Return the (X, Y) coordinate for the center point of the cell that contains the specified text.  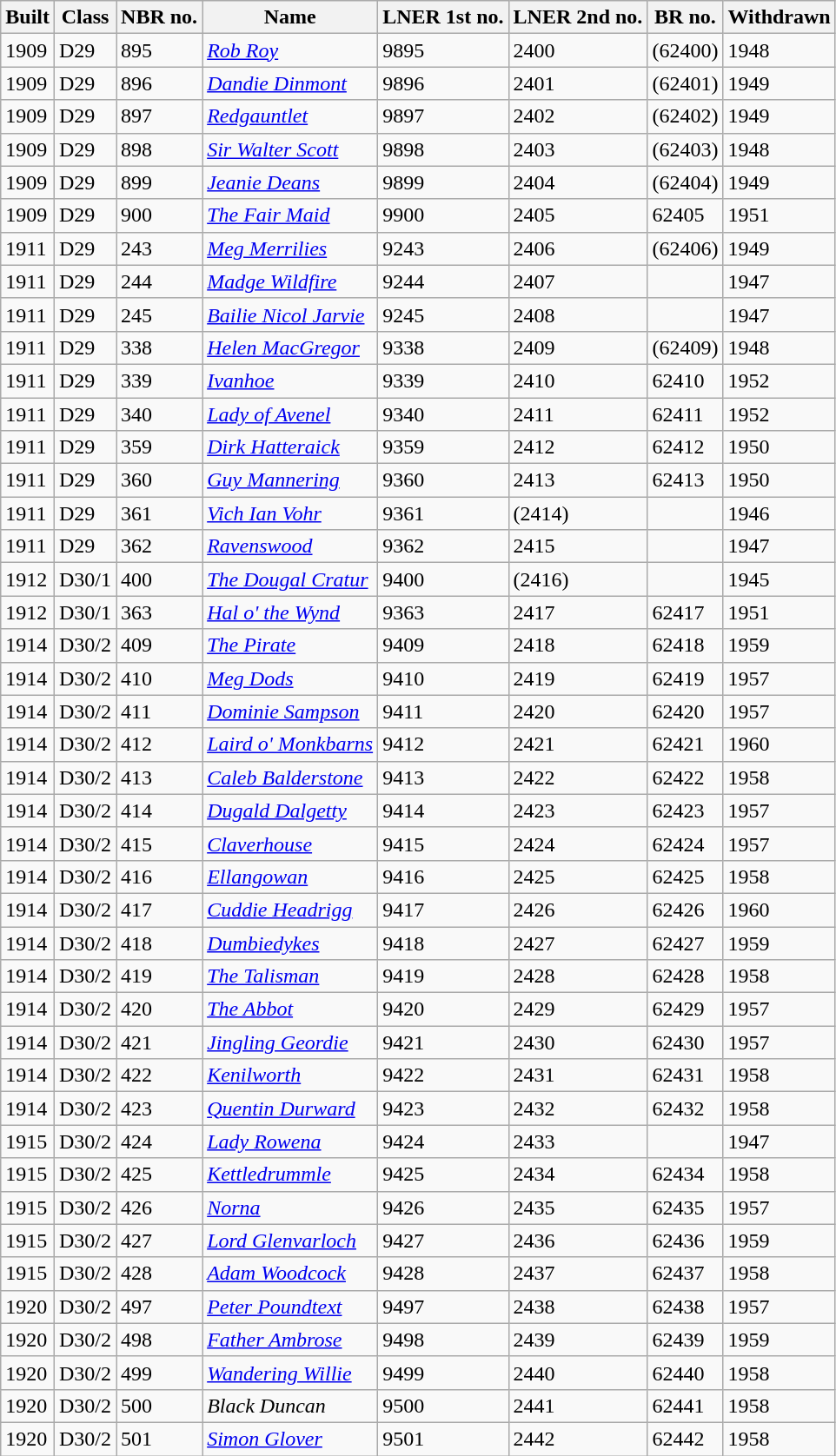
418 (160, 943)
2400 (578, 50)
62428 (685, 976)
9898 (443, 149)
Lady of Avenel (290, 414)
Dumbiedykes (290, 943)
243 (160, 248)
Wandering Willie (290, 1373)
9416 (443, 877)
2436 (578, 1241)
Meg Merrilies (290, 248)
62417 (685, 612)
Dominie Sampson (290, 711)
2426 (578, 910)
Jingling Geordie (290, 1042)
426 (160, 1208)
2410 (578, 381)
1945 (779, 579)
Ivanhoe (290, 381)
9400 (443, 579)
412 (160, 745)
(62402) (685, 116)
2406 (578, 248)
9500 (443, 1406)
9498 (443, 1340)
The Abbot (290, 1009)
Helen MacGregor (290, 347)
2404 (578, 182)
62419 (685, 678)
Withdrawn (779, 17)
9428 (443, 1274)
9423 (443, 1109)
2418 (578, 645)
2420 (578, 711)
898 (160, 149)
Rob Roy (290, 50)
Kenilworth (290, 1075)
(2416) (578, 579)
62431 (685, 1075)
409 (160, 645)
9360 (443, 480)
421 (160, 1042)
2427 (578, 943)
361 (160, 513)
500 (160, 1406)
62424 (685, 844)
LNER 2nd no. (578, 17)
Name (290, 17)
9414 (443, 811)
9425 (443, 1175)
2430 (578, 1042)
9413 (443, 778)
Laird o' Monkbarns (290, 745)
Class (85, 17)
9415 (443, 844)
363 (160, 612)
338 (160, 347)
9418 (443, 943)
62434 (685, 1175)
896 (160, 83)
415 (160, 844)
2440 (578, 1373)
NBR no. (160, 17)
360 (160, 480)
62422 (685, 778)
9899 (443, 182)
9243 (443, 248)
424 (160, 1142)
Cuddie Headrigg (290, 910)
62418 (685, 645)
9421 (443, 1042)
The Fair Maid (290, 215)
2422 (578, 778)
1946 (779, 513)
Father Ambrose (290, 1340)
Simon Glover (290, 1439)
245 (160, 314)
(62409) (685, 347)
244 (160, 281)
423 (160, 1109)
9419 (443, 976)
2409 (578, 347)
2434 (578, 1175)
2433 (578, 1142)
2417 (578, 612)
9362 (443, 546)
(62400) (685, 50)
62437 (685, 1274)
62421 (685, 745)
9340 (443, 414)
Caleb Balderstone (290, 778)
Ellangowan (290, 877)
62440 (685, 1373)
411 (160, 711)
62435 (685, 1208)
Dugald Dalgetty (290, 811)
9426 (443, 1208)
427 (160, 1241)
2424 (578, 844)
9497 (443, 1307)
Kettledrummle (290, 1175)
425 (160, 1175)
899 (160, 182)
340 (160, 414)
9245 (443, 314)
62439 (685, 1340)
62427 (685, 943)
62426 (685, 910)
Vich Ian Vohr (290, 513)
414 (160, 811)
359 (160, 447)
410 (160, 678)
9895 (443, 50)
420 (160, 1009)
62430 (685, 1042)
Lady Rowena (290, 1142)
62411 (685, 414)
9410 (443, 678)
62441 (685, 1406)
9244 (443, 281)
499 (160, 1373)
Dandie Dinmont (290, 83)
Bailie Nicol Jarvie (290, 314)
2412 (578, 447)
2411 (578, 414)
9339 (443, 381)
501 (160, 1439)
2437 (578, 1274)
2419 (578, 678)
The Pirate (290, 645)
2401 (578, 83)
2413 (578, 480)
2407 (578, 281)
The Dougal Cratur (290, 579)
2403 (578, 149)
62432 (685, 1109)
Claverhouse (290, 844)
Dirk Hatteraick (290, 447)
Adam Woodcock (290, 1274)
428 (160, 1274)
Ravenswood (290, 546)
416 (160, 877)
62429 (685, 1009)
900 (160, 215)
Hal o' the Wynd (290, 612)
9499 (443, 1373)
2438 (578, 1307)
62420 (685, 711)
Sir Walter Scott (290, 149)
Jeanie Deans (290, 182)
The Talisman (290, 976)
Redgauntlet (290, 116)
9359 (443, 447)
Guy Mannering (290, 480)
62442 (685, 1439)
9361 (443, 513)
LNER 1st no. (443, 17)
2439 (578, 1340)
2429 (578, 1009)
(62403) (685, 149)
9427 (443, 1241)
9896 (443, 83)
Black Duncan (290, 1406)
Peter Poundtext (290, 1307)
9412 (443, 745)
9338 (443, 347)
62412 (685, 447)
62438 (685, 1307)
2408 (578, 314)
9501 (443, 1439)
419 (160, 976)
(2414) (578, 513)
2442 (578, 1439)
895 (160, 50)
(62404) (685, 182)
2441 (578, 1406)
(62406) (685, 248)
9411 (443, 711)
62405 (685, 215)
362 (160, 546)
9424 (443, 1142)
62410 (685, 381)
9420 (443, 1009)
498 (160, 1340)
2415 (578, 546)
497 (160, 1307)
422 (160, 1075)
Built (28, 17)
9900 (443, 215)
2428 (578, 976)
339 (160, 381)
62425 (685, 877)
Meg Dods (290, 678)
9363 (443, 612)
(62401) (685, 83)
9409 (443, 645)
BR no. (685, 17)
417 (160, 910)
2402 (578, 116)
62413 (685, 480)
400 (160, 579)
9417 (443, 910)
2405 (578, 215)
2435 (578, 1208)
2425 (578, 877)
Norna (290, 1208)
Quentin Durward (290, 1109)
Madge Wildfire (290, 281)
2423 (578, 811)
Lord Glenvarloch (290, 1241)
2421 (578, 745)
2432 (578, 1109)
9422 (443, 1075)
62436 (685, 1241)
897 (160, 116)
413 (160, 778)
62423 (685, 811)
2431 (578, 1075)
9897 (443, 116)
